Detect which cell encompasses the target text, then output its (x, y) center coordinate. 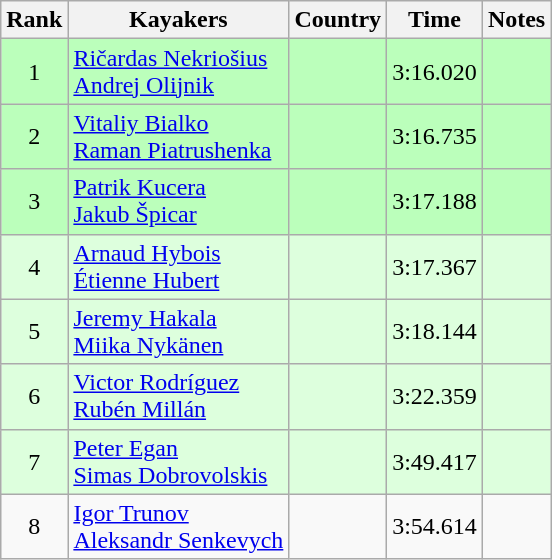
4 (34, 266)
Time (435, 20)
3:16.735 (435, 136)
Country (338, 20)
3:17.188 (435, 202)
Victor RodríguezRubén Millán (178, 396)
3 (34, 202)
Kayakers (178, 20)
Rank (34, 20)
8 (34, 526)
3:49.417 (435, 462)
Igor TrunovAleksandr Senkevych (178, 526)
3:18.144 (435, 332)
Vitaliy BialkoRaman Piatrushenka (178, 136)
2 (34, 136)
6 (34, 396)
Arnaud HyboisÉtienne Hubert (178, 266)
3:17.367 (435, 266)
Notes (516, 20)
3:54.614 (435, 526)
7 (34, 462)
3:16.020 (435, 72)
3:22.359 (435, 396)
Ričardas NekriošiusAndrej Olijnik (178, 72)
Peter EganSimas Dobrovolskis (178, 462)
1 (34, 72)
Patrik KuceraJakub Špicar (178, 202)
5 (34, 332)
Jeremy HakalaMiika Nykänen (178, 332)
